Return [x, y] of the center of cell containing provided text 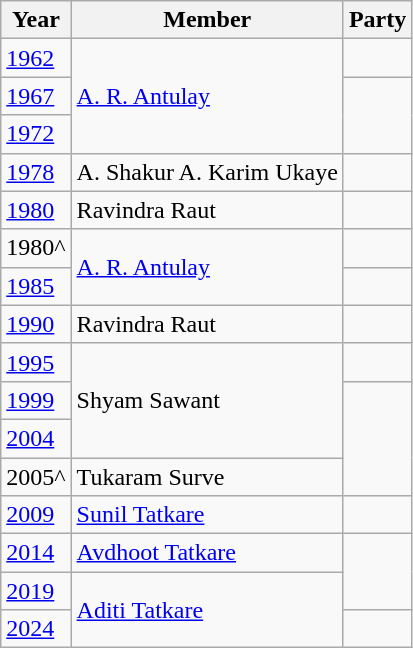
Sunil Tatkare [207, 515]
Member [207, 20]
1990 [36, 324]
Avdhoot Tatkare [207, 553]
Party [377, 20]
Shyam Sawant [207, 400]
1985 [36, 286]
1962 [36, 58]
2005^ [36, 477]
1980 [36, 210]
1972 [36, 134]
2009 [36, 515]
Aditi Tatkare [207, 610]
Year [36, 20]
A. Shakur A. Karim Ukaye [207, 172]
1980^ [36, 248]
2024 [36, 629]
1967 [36, 96]
2019 [36, 591]
1995 [36, 362]
2004 [36, 438]
2014 [36, 553]
1978 [36, 172]
1999 [36, 400]
Tukaram Surve [207, 477]
